Extract the [x, y] coordinate from the center of the cell holding the provided text.  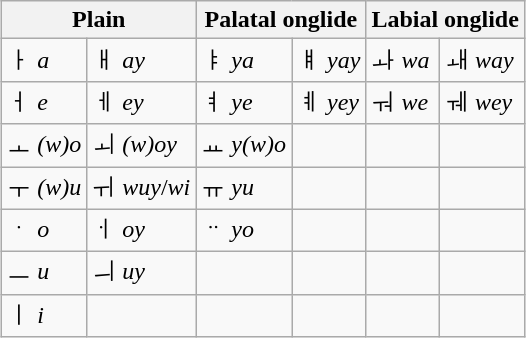
ㅗ (w)o [44, 146]
ㅠ yu [244, 188]
ㅒ yay [329, 60]
ㅕ ye [244, 102]
ㅓ e [44, 102]
ㅙ way [482, 60]
ㅑ ya [244, 60]
ㅐ ay [142, 60]
ㅞ wey [482, 102]
Palatal onglide [281, 20]
Plain [99, 20]
ㅟ wuy/wi [142, 188]
ㅏ a [44, 60]
ㅝ we [403, 102]
ㅜ (w)u [44, 188]
ㅛ y(w)o [244, 146]
ㅚ (w)oy [142, 146]
ᆢ yo [244, 230]
Labial onglide [445, 20]
ㅔ ey [142, 102]
ㅖ yey [329, 102]
ㅢ uy [142, 274]
ㆎ oy [142, 230]
ㅣ i [44, 316]
ㆍ o [44, 230]
ㅡ u [44, 274]
ㅘ wa [403, 60]
